Determine the [X, Y] coordinate at the center of the cell enclosing the given text.  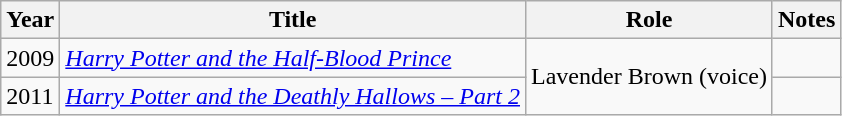
2011 [30, 96]
Harry Potter and the Deathly Hallows – Part 2 [293, 96]
Lavender Brown (voice) [650, 77]
Year [30, 20]
Title [293, 20]
2009 [30, 58]
Role [650, 20]
Harry Potter and the Half-Blood Prince [293, 58]
Notes [806, 20]
